Pinpoint the cell where the given text exists, returning its [x, y] midpoint coordinate. 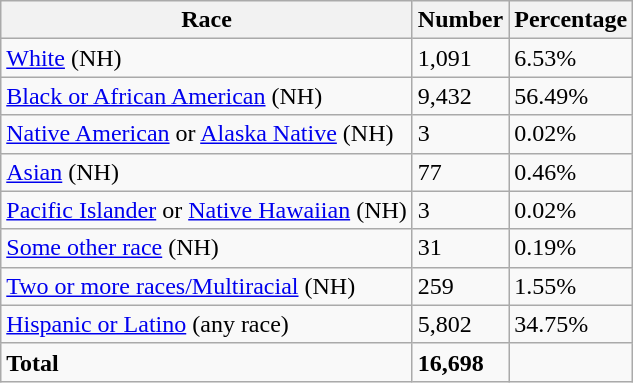
White (NH) [207, 58]
Asian (NH) [207, 172]
34.75% [571, 324]
77 [460, 172]
31 [460, 248]
56.49% [571, 96]
Hispanic or Latino (any race) [207, 324]
5,802 [460, 324]
Black or African American (NH) [207, 96]
16,698 [460, 362]
1.55% [571, 286]
0.19% [571, 248]
Native American or Alaska Native (NH) [207, 134]
Some other race (NH) [207, 248]
Total [207, 362]
6.53% [571, 58]
Two or more races/Multiracial (NH) [207, 286]
1,091 [460, 58]
259 [460, 286]
0.46% [571, 172]
Race [207, 20]
Percentage [571, 20]
Pacific Islander or Native Hawaiian (NH) [207, 210]
Number [460, 20]
9,432 [460, 96]
